Provide the (X, Y) coordinate of the cell's center where the given text is located.  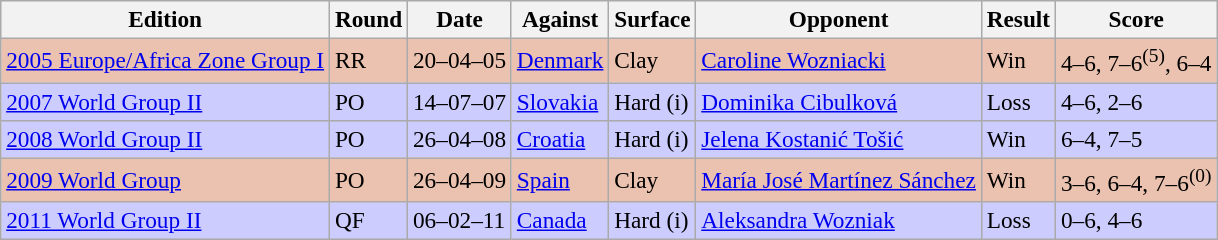
06–02–11 (460, 221)
Result (1018, 19)
Score (1136, 19)
Dominika Cibulková (838, 101)
Against (560, 19)
Spain (560, 180)
6–4, 7–5 (1136, 139)
Slovakia (560, 101)
Round (369, 19)
0–6, 4–6 (1136, 221)
3–6, 6–4, 7–6(0) (1136, 180)
4–6, 7–6(5), 6–4 (1136, 60)
QF (369, 221)
Jelena Kostanić Tošić (838, 139)
Aleksandra Wozniak (838, 221)
14–07–07 (460, 101)
20–04–05 (460, 60)
2011 World Group II (166, 221)
26–04–08 (460, 139)
26–04–09 (460, 180)
2007 World Group II (166, 101)
Surface (652, 19)
Opponent (838, 19)
2005 Europe/Africa Zone Group I (166, 60)
Croatia (560, 139)
2008 World Group II (166, 139)
Caroline Wozniacki (838, 60)
2009 World Group (166, 180)
Date (460, 19)
Canada (560, 221)
Edition (166, 19)
4–6, 2–6 (1136, 101)
María José Martínez Sánchez (838, 180)
Denmark (560, 60)
RR (369, 60)
